Search for the cell housing the specified text and yield its [X, Y] center coordinate. 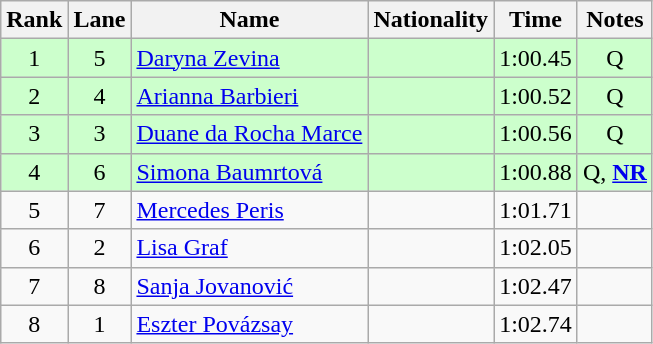
Simona Baumrtová [250, 172]
Name [250, 20]
Daryna Zevina [250, 58]
Notes [614, 20]
Arianna Barbieri [250, 96]
Sanja Jovanović [250, 286]
Eszter Povázsay [250, 324]
Lane [100, 20]
1:01.71 [536, 210]
Lisa Graf [250, 248]
1:00.88 [536, 172]
Nationality [431, 20]
Duane da Rocha Marce [250, 134]
1:00.56 [536, 134]
1:02.74 [536, 324]
1:00.45 [536, 58]
1:02.05 [536, 248]
Q, NR [614, 172]
1:00.52 [536, 96]
Time [536, 20]
Rank [34, 20]
1:02.47 [536, 286]
Mercedes Peris [250, 210]
